Detect which cell encompasses the target text, then output its [X, Y] center coordinate. 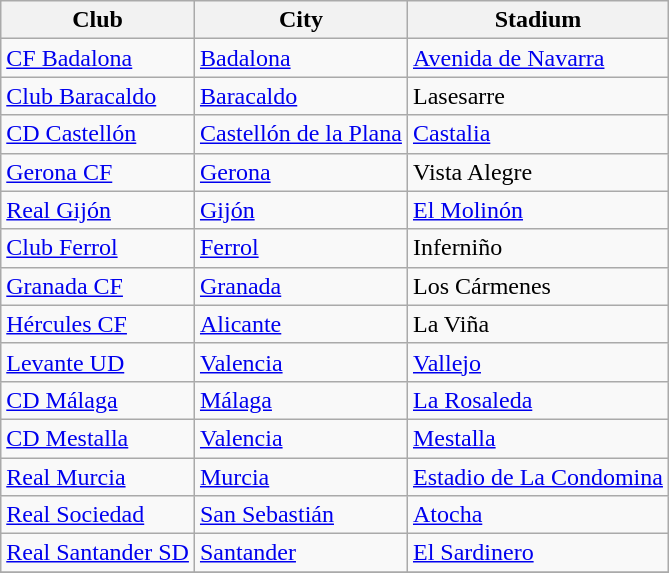
Lasesarre [538, 96]
Levante UD [98, 362]
Gijón [300, 210]
El Molinón [538, 210]
CD Castellón [98, 134]
City [300, 20]
Gerona [300, 172]
Vallejo [538, 362]
Alicante [300, 324]
Ferrol [300, 248]
Castalia [538, 134]
Club [98, 20]
Real Santander SD [98, 553]
Badalona [300, 58]
El Sardinero [538, 553]
Real Gijón [98, 210]
La Rosaleda [538, 400]
Club Ferrol [98, 248]
Estadio de La Condomina [538, 477]
Granada [300, 286]
Stadium [538, 20]
Los Cármenes [538, 286]
CD Mestalla [98, 438]
Granada CF [98, 286]
CF Badalona [98, 58]
San Sebastián [300, 515]
Gerona CF [98, 172]
Atocha [538, 515]
Málaga [300, 400]
Avenida de Navarra [538, 58]
Santander [300, 553]
CD Málaga [98, 400]
Hércules CF [98, 324]
Inferniño [538, 248]
Vista Alegre [538, 172]
Baracaldo [300, 96]
Real Murcia [98, 477]
Murcia [300, 477]
La Viña [538, 324]
Real Sociedad [98, 515]
Mestalla [538, 438]
Castellón de la Plana [300, 134]
Club Baracaldo [98, 96]
